For the text-containing cell, return its midpoint in [x, y] coordinate format. 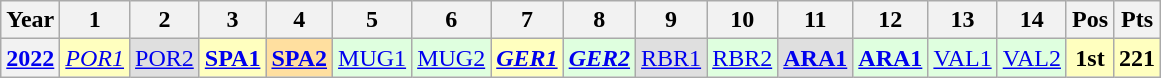
2022 [30, 58]
SPA2 [300, 58]
MUG2 [452, 58]
GER2 [599, 58]
RBR2 [742, 58]
VAL2 [1032, 58]
9 [672, 20]
POR2 [165, 58]
VAL1 [962, 58]
1st [1090, 58]
SPA1 [232, 58]
12 [890, 20]
Pts [1138, 20]
221 [1138, 58]
Pos [1090, 20]
5 [372, 20]
2 [165, 20]
Year [30, 20]
10 [742, 20]
11 [816, 20]
POR1 [95, 58]
8 [599, 20]
6 [452, 20]
4 [300, 20]
7 [527, 20]
14 [1032, 20]
3 [232, 20]
1 [95, 20]
GER1 [527, 58]
13 [962, 20]
RBR1 [672, 58]
MUG1 [372, 58]
